Determine the (X, Y) coordinate at the center of the cell enclosing the given text.  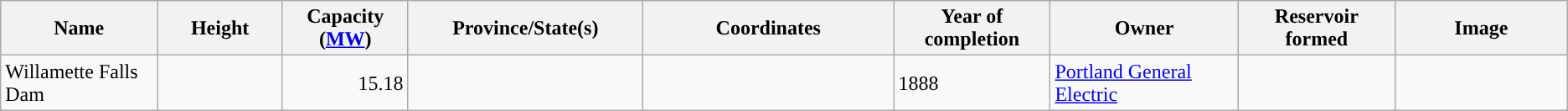
Name (79, 29)
Coordinates (769, 29)
Image (1481, 29)
Height (220, 29)
Province/State(s) (526, 29)
Willamette Falls Dam (79, 82)
Year of completion (972, 29)
1888 (972, 82)
Capacity (MW) (345, 29)
Owner (1144, 29)
Reservoir formed (1317, 29)
15.18 (345, 82)
Portland General Electric (1144, 82)
